Output the (x, y) coordinate of the center of the cell containing the given text.  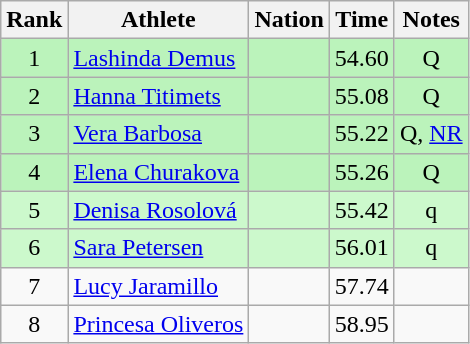
55.08 (362, 96)
Lucy Jaramillo (158, 286)
Vera Barbosa (158, 134)
Time (362, 20)
58.95 (362, 324)
Princesa Oliveros (158, 324)
8 (34, 324)
Rank (34, 20)
7 (34, 286)
Elena Churakova (158, 172)
Denisa Rosolová (158, 210)
56.01 (362, 248)
2 (34, 96)
55.22 (362, 134)
4 (34, 172)
3 (34, 134)
5 (34, 210)
55.26 (362, 172)
54.60 (362, 58)
6 (34, 248)
55.42 (362, 210)
Nation (289, 20)
Notes (431, 20)
Lashinda Demus (158, 58)
1 (34, 58)
57.74 (362, 286)
Hanna Titimets (158, 96)
Q, NR (431, 134)
Athlete (158, 20)
Sara Petersen (158, 248)
